Output the (x, y) coordinate of the center of the cell containing the given text.  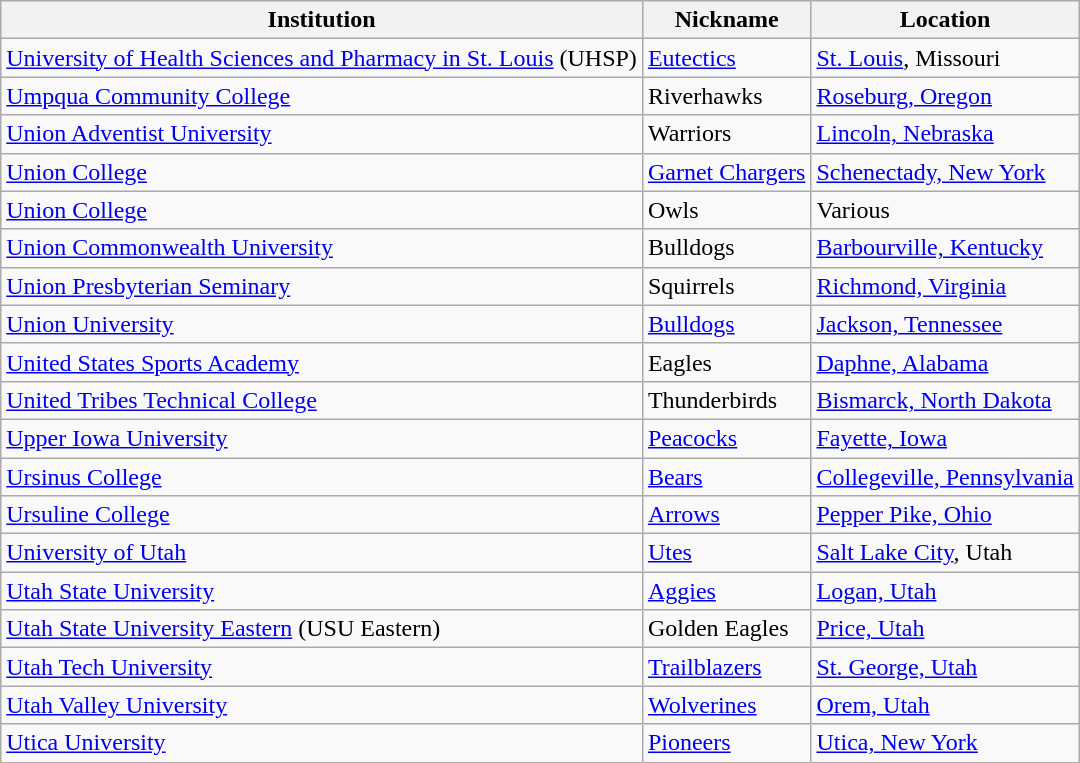
Eagles (726, 362)
Pepper Pike, Ohio (945, 515)
Union Presbyterian Seminary (322, 286)
Logan, Utah (945, 591)
Umpqua Community College (322, 96)
Fayette, Iowa (945, 438)
Thunderbirds (726, 400)
Various (945, 210)
Aggies (726, 591)
St. Louis, Missouri (945, 58)
Union University (322, 324)
Bears (726, 477)
Wolverines (726, 705)
Location (945, 20)
United Tribes Technical College (322, 400)
Institution (322, 20)
Daphne, Alabama (945, 362)
United States Sports Academy (322, 362)
Richmond, Virginia (945, 286)
Utica University (322, 743)
Golden Eagles (726, 629)
Lincoln, Nebraska (945, 134)
Eutectics (726, 58)
Ursuline College (322, 515)
Collegeville, Pennsylvania (945, 477)
Price, Utah (945, 629)
Roseburg, Oregon (945, 96)
Utah Tech University (322, 667)
Utah State University (322, 591)
Utah Valley University (322, 705)
Warriors (726, 134)
Trailblazers (726, 667)
Ursinus College (322, 477)
Garnet Chargers (726, 172)
Utica, New York (945, 743)
Pioneers (726, 743)
University of Utah (322, 553)
Orem, Utah (945, 705)
Upper Iowa University (322, 438)
St. George, Utah (945, 667)
Barbourville, Kentucky (945, 248)
Nickname (726, 20)
Schenectady, New York (945, 172)
Owls (726, 210)
Utes (726, 553)
Bismarck, North Dakota (945, 400)
University of Health Sciences and Pharmacy in St. Louis (UHSP) (322, 58)
Peacocks (726, 438)
Union Commonwealth University (322, 248)
Squirrels (726, 286)
Utah State University Eastern (USU Eastern) (322, 629)
Salt Lake City, Utah (945, 553)
Riverhawks (726, 96)
Jackson, Tennessee (945, 324)
Union Adventist University (322, 134)
Arrows (726, 515)
